Search for the cell housing the specified text and yield its [X, Y] center coordinate. 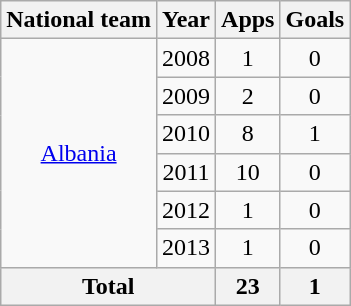
2012 [186, 210]
2011 [186, 172]
2010 [186, 134]
Total [108, 286]
2008 [186, 58]
10 [248, 172]
2009 [186, 96]
National team [79, 20]
Apps [248, 20]
23 [248, 286]
Albania [79, 153]
2 [248, 96]
2013 [186, 248]
Goals [315, 20]
Year [186, 20]
8 [248, 134]
